Search for the cell housing the specified text and yield its (x, y) center coordinate. 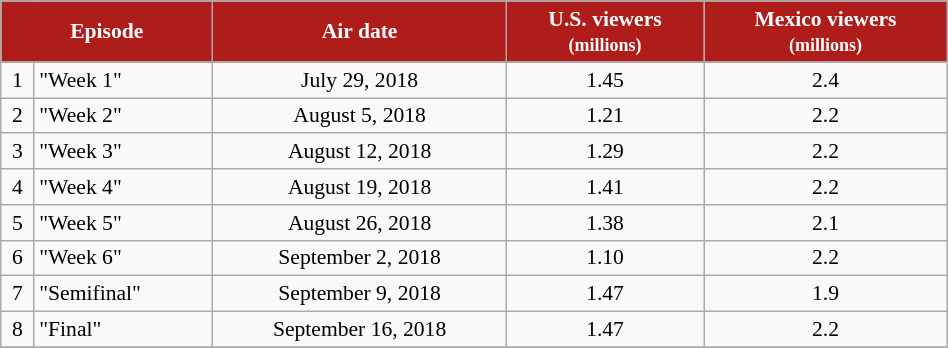
"Week 1" (124, 80)
"Week 4" (124, 187)
1.38 (604, 223)
"Semifinal" (124, 294)
5 (18, 223)
Air date (360, 32)
September 9, 2018 (360, 294)
July 29, 2018 (360, 80)
2.1 (826, 223)
7 (18, 294)
1.45 (604, 80)
2 (18, 116)
August 19, 2018 (360, 187)
1.10 (604, 258)
August 12, 2018 (360, 152)
8 (18, 330)
"Week 3" (124, 152)
1.29 (604, 152)
"Week 2" (124, 116)
1 (18, 80)
September 2, 2018 (360, 258)
"Week 5" (124, 223)
September 16, 2018 (360, 330)
"Week 6" (124, 258)
1.21 (604, 116)
3 (18, 152)
2.4 (826, 80)
August 26, 2018 (360, 223)
Episode (107, 32)
1.41 (604, 187)
6 (18, 258)
Mexico viewers(millions) (826, 32)
August 5, 2018 (360, 116)
1.9 (826, 294)
U.S. viewers(millions) (604, 32)
"Final" (124, 330)
4 (18, 187)
